Return [x, y] of the center of cell containing provided text 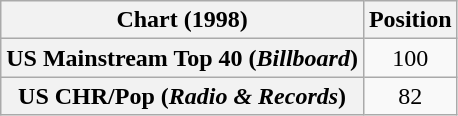
Position [410, 20]
Chart (1998) [182, 20]
100 [410, 58]
82 [410, 96]
US CHR/Pop (Radio & Records) [182, 96]
US Mainstream Top 40 (Billboard) [182, 58]
